Extract the (x, y) coordinate from the center of the cell holding the provided text.  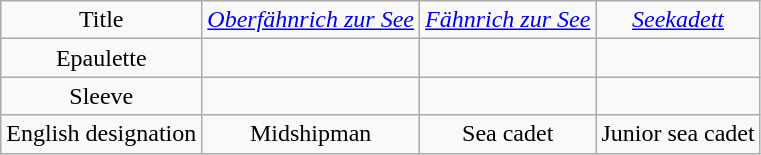
Seekadett (678, 20)
Fähnrich zur See (508, 20)
Title (102, 20)
English designation (102, 134)
Epaulette (102, 58)
Sea cadet (508, 134)
Junior sea cadet (678, 134)
Oberfähnrich zur See (311, 20)
Midshipman (311, 134)
Sleeve (102, 96)
